Find where the given text appears and provide that cell's center as [x, y] coordinate. 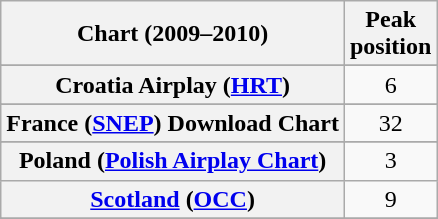
Poland (Polish Airplay Chart) [173, 161]
6 [390, 85]
Scotland (OCC) [173, 199]
France (SNEP) Download Chart [173, 123]
Croatia Airplay (HRT) [173, 85]
3 [390, 161]
Chart (2009–2010) [173, 34]
Peakposition [390, 34]
32 [390, 123]
9 [390, 199]
